Detect which cell encompasses the target text, then output its (X, Y) center coordinate. 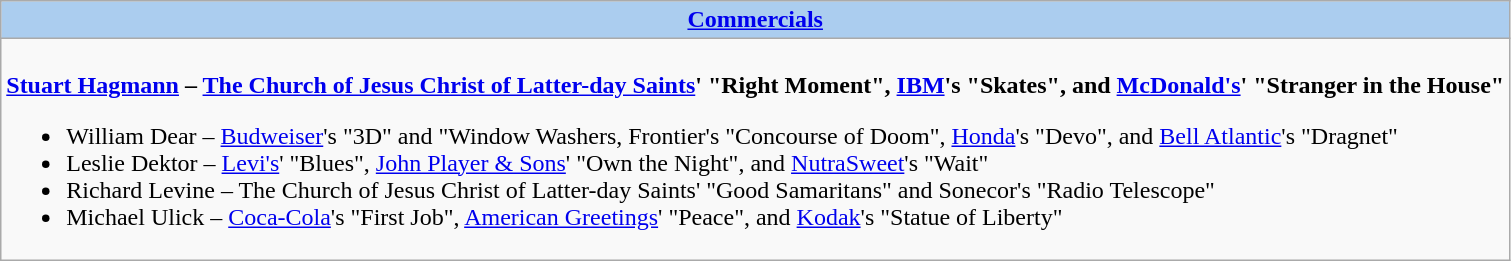
Commercials (756, 20)
